Find where the given text appears and provide that cell's center as (X, Y) coordinate. 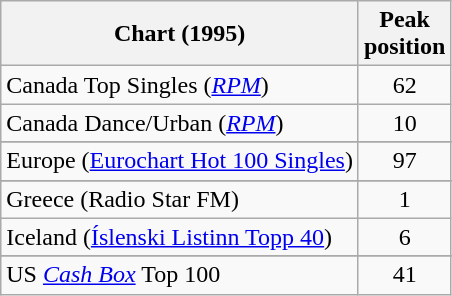
Canada Dance/Urban (RPM) (180, 123)
Peakposition (404, 34)
Iceland (Íslenski Listinn Topp 40) (180, 237)
41 (404, 275)
62 (404, 85)
1 (404, 199)
Greece (Radio Star FM) (180, 199)
Europe (Eurochart Hot 100 Singles) (180, 161)
10 (404, 123)
Chart (1995) (180, 34)
Canada Top Singles (RPM) (180, 85)
97 (404, 161)
US Cash Box Top 100 (180, 275)
6 (404, 237)
